Locate the cell with the specified text and output its (x, y) center coordinate. 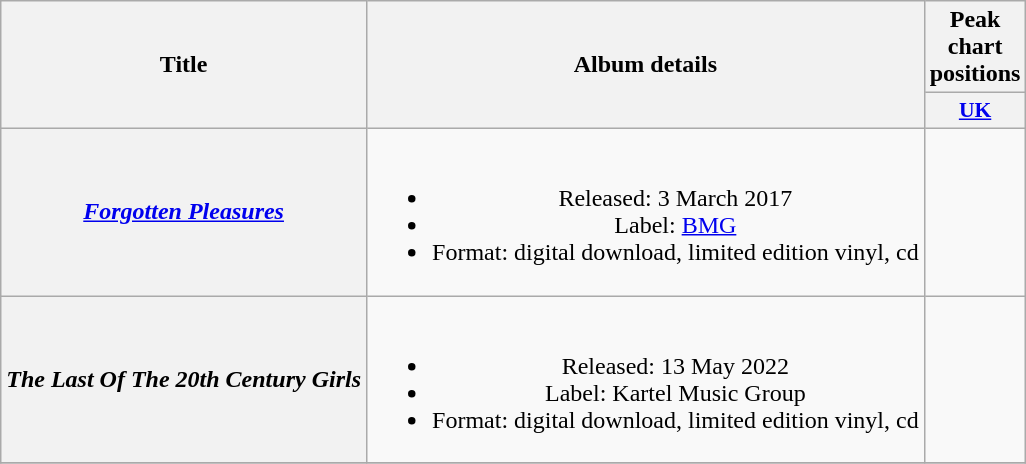
UK (975, 111)
Album details (646, 65)
Peak chart positions (975, 47)
The Last Of The 20th Century Girls (184, 380)
Released: 13 May 2022Label: Kartel Music GroupFormat: digital download, limited edition vinyl, cd (646, 380)
Released: 3 March 2017Label: BMGFormat: digital download, limited edition vinyl, cd (646, 212)
Forgotten Pleasures (184, 212)
Title (184, 65)
